Pinpoint the cell where the given text exists, returning its (x, y) midpoint coordinate. 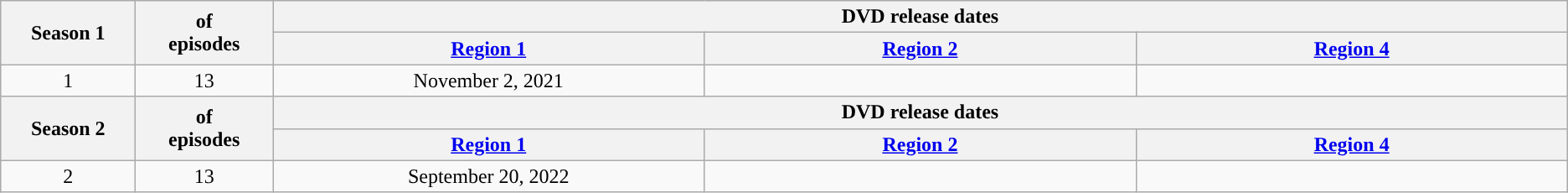
Season 1 (69, 33)
November 2, 2021 (489, 81)
2 (69, 176)
1 (69, 81)
September 20, 2022 (489, 176)
Season 2 (69, 128)
